Output the (x, y) coordinate of the center of the cell containing the given text.  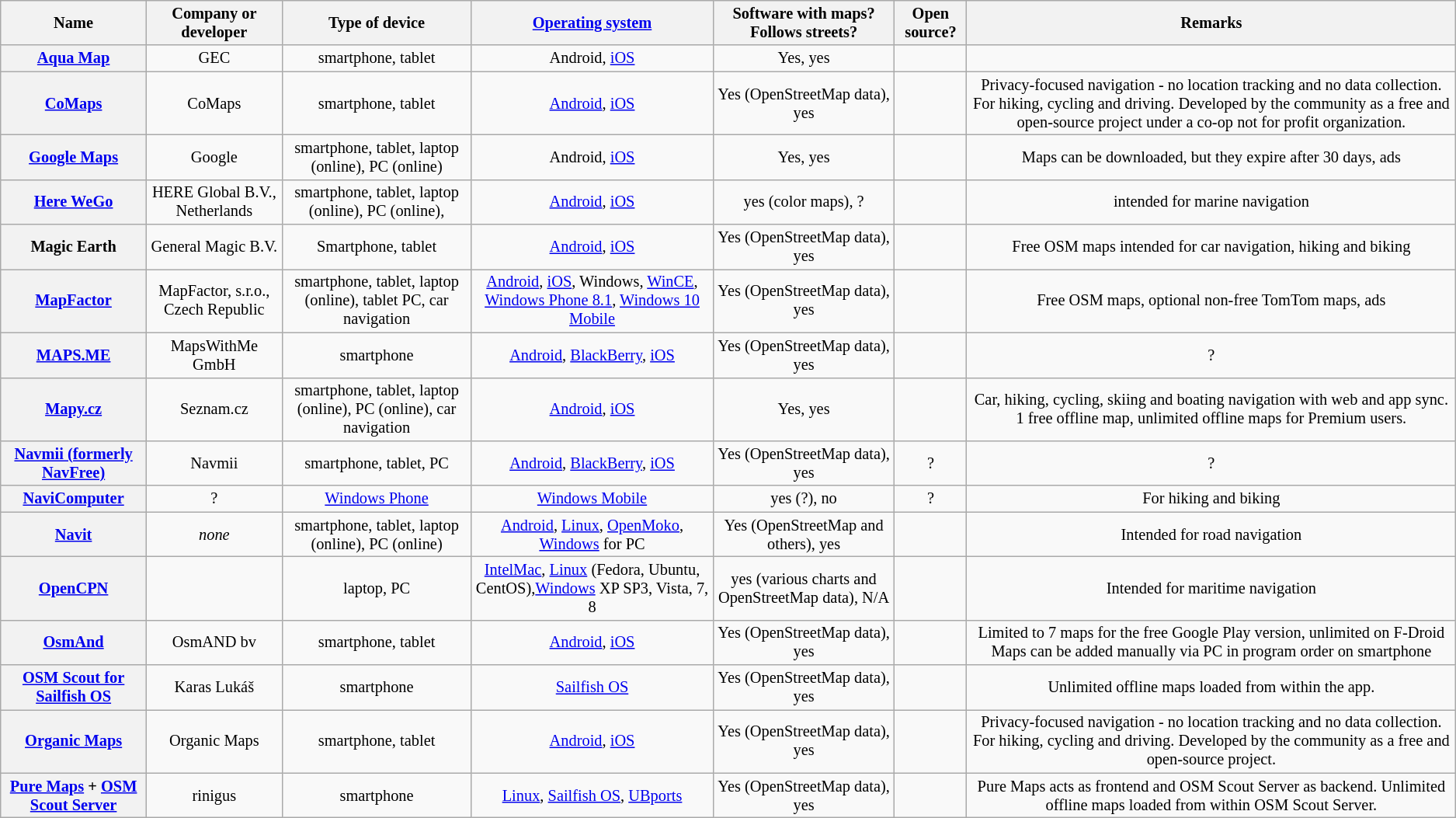
GEC (214, 58)
Here WeGo (74, 202)
Aqua Map (74, 58)
For hiking and biking (1211, 499)
laptop, PC (377, 588)
Intended for maritime navigation (1211, 588)
Yes (OpenStreetMap and others), yes (804, 534)
Android, iOS, Windows, WinCE, Windows Phone 8.1, Windows 10 Mobile (592, 301)
Windows Phone (377, 499)
none (214, 534)
smartphone, tablet, laptop (online), PC (online), car navigation (377, 409)
Karas Lukáš (214, 687)
MapFactor, s.r.o., Czech Republic (214, 301)
Google (214, 157)
Android, Linux, OpenMoko, Windows for PC (592, 534)
Sailfish OS (592, 687)
Maps can be downloaded, but they expire after 30 days, ads (1211, 157)
yes (color maps), ? (804, 202)
Seznam.cz (214, 409)
MapsWithMe GmbH (214, 355)
Pure Maps acts as frontend and OSM Scout Server as backend. Unlimited offline maps loaded from within OSM Scout Server. (1211, 795)
MapFactor (74, 301)
rinigus (214, 795)
MAPS.ME (74, 355)
Linux, Sailfish OS, UBports (592, 795)
Navmii (formerly NavFree) (74, 463)
Free OSM maps intended for car navigation, hiking and biking (1211, 247)
OsmAND bv (214, 642)
Intended for road navigation (1211, 534)
Limited to 7 maps for the free Google Play version, unlimited on F-DroidMaps can be added manually via PC in program order on smartphone (1211, 642)
Google Maps (74, 157)
Navit (74, 534)
Navmii (214, 463)
Operating system (592, 23)
Open source? (930, 23)
smartphone, tablet, PC (377, 463)
Smartphone, tablet (377, 247)
Name (74, 23)
Type of device (377, 23)
Remarks (1211, 23)
Windows Mobile (592, 499)
Mapy.cz (74, 409)
intended for marine navigation (1211, 202)
Company or developer (214, 23)
General Magic B.V. (214, 247)
Pure Maps + OSM Scout Server (74, 795)
Car, hiking, cycling, skiing and boating navigation with web and app sync. 1 free offline map, unlimited offline maps for Premium users. (1211, 409)
yes (various charts and OpenStreetMap data), N/A (804, 588)
NaviComputer (74, 499)
OpenCPN (74, 588)
smartphone, tablet, laptop (online), tablet PC, car navigation (377, 301)
yes (?), no (804, 499)
Software with maps? Follows streets? (804, 23)
Unlimited offline maps loaded from within the app. (1211, 687)
Magic Earth (74, 247)
OsmAnd (74, 642)
smartphone, tablet, laptop (online), PC (online), (377, 202)
OSM Scout for Sailfish OS (74, 687)
HERE Global B.V., Netherlands (214, 202)
IntelMac, Linux (Fedora, Ubuntu, CentOS),Windows XP SP3, Vista, 7, 8 (592, 588)
Free OSM maps, optional non-free TomTom maps, ads (1211, 301)
